Search for the cell housing the specified text and yield its [X, Y] center coordinate. 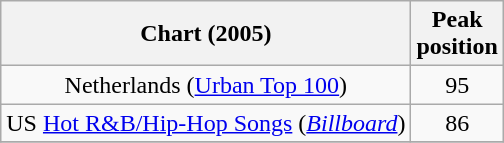
Peakposition [457, 34]
US Hot R&B/Hip-Hop Songs (Billboard) [206, 123]
86 [457, 123]
Chart (2005) [206, 34]
Netherlands (Urban Top 100) [206, 85]
95 [457, 85]
